Identify which cell holds the provided text, then report its [X, Y] central coordinate. 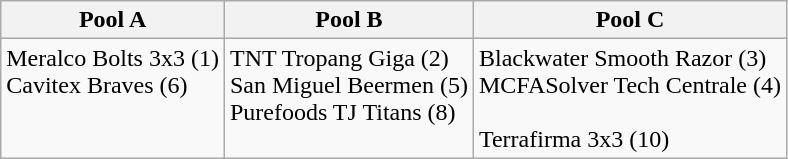
Pool A [113, 20]
Blackwater Smooth Razor (3) MCFASolver Tech Centrale (4) Terrafirma 3x3 (10) [630, 98]
Pool B [348, 20]
Pool C [630, 20]
TNT Tropang Giga (2) San Miguel Beermen (5) Purefoods TJ Titans (8) [348, 98]
Meralco Bolts 3x3 (1) Cavitex Braves (6) [113, 98]
